Return the (X, Y) coordinate for the center point of the cell that contains the specified text.  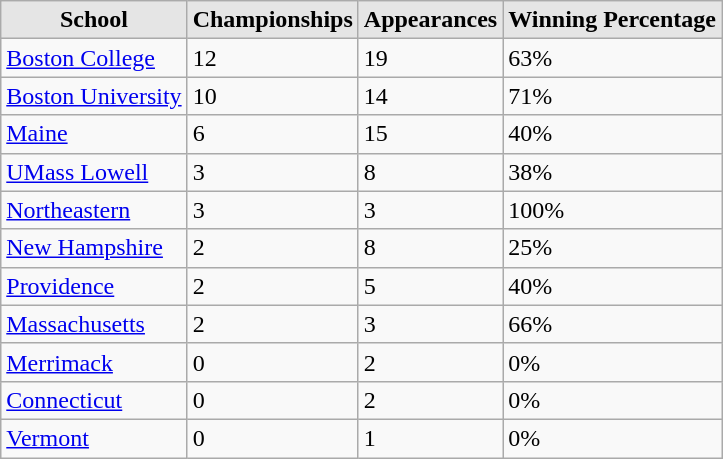
25% (612, 248)
Northeastern (94, 210)
1 (430, 438)
38% (612, 172)
10 (272, 96)
Championships (272, 20)
63% (612, 58)
Connecticut (94, 400)
Appearances (430, 20)
Vermont (94, 438)
School (94, 20)
Boston University (94, 96)
15 (430, 134)
12 (272, 58)
14 (430, 96)
Boston College (94, 58)
100% (612, 210)
New Hampshire (94, 248)
Merrimack (94, 362)
6 (272, 134)
UMass Lowell (94, 172)
5 (430, 286)
Providence (94, 286)
Maine (94, 134)
Massachusetts (94, 324)
71% (612, 96)
66% (612, 324)
Winning Percentage (612, 20)
19 (430, 58)
